Detect which cell encompasses the target text, then output its [X, Y] center coordinate. 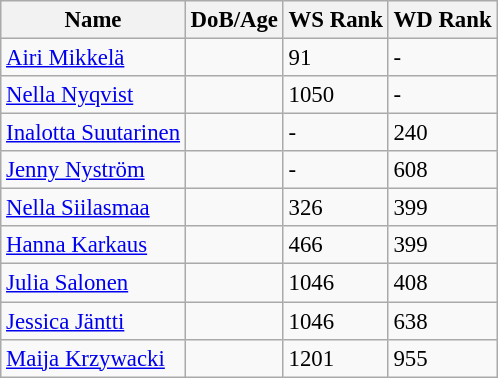
Jenny Nyström [94, 170]
1050 [336, 95]
Nella Siilasmaa [94, 208]
Inalotta Suutarinen [94, 133]
Julia Salonen [94, 283]
91 [336, 58]
955 [442, 358]
Jessica Jäntti [94, 321]
608 [442, 170]
WS Rank [336, 20]
408 [442, 283]
DoB/Age [234, 20]
638 [442, 321]
1201 [336, 358]
Hanna Karkaus [94, 245]
326 [336, 208]
WD Rank [442, 20]
Maija Krzywacki [94, 358]
Airi Mikkelä [94, 58]
466 [336, 245]
240 [442, 133]
Name [94, 20]
Nella Nyqvist [94, 95]
